Provide the (X, Y) coordinate of the cell's center where the given text is located.  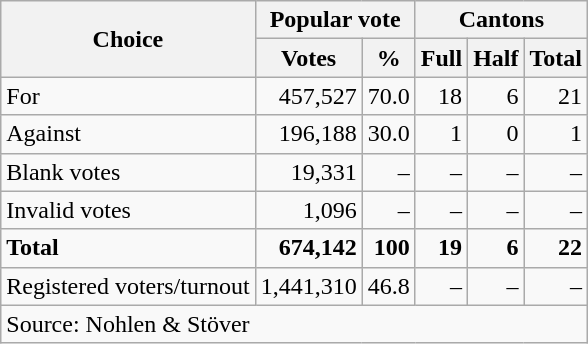
Cantons (501, 20)
46.8 (388, 286)
19 (441, 248)
18 (441, 96)
0 (496, 134)
Against (128, 134)
19,331 (308, 172)
21 (556, 96)
457,527 (308, 96)
1,096 (308, 210)
22 (556, 248)
674,142 (308, 248)
Half (496, 58)
Invalid votes (128, 210)
Votes (308, 58)
Popular vote (335, 20)
For (128, 96)
% (388, 58)
Choice (128, 39)
100 (388, 248)
30.0 (388, 134)
Source: Nohlen & Stöver (294, 324)
1,441,310 (308, 286)
Full (441, 58)
196,188 (308, 134)
70.0 (388, 96)
Registered voters/turnout (128, 286)
Blank votes (128, 172)
